Scan for the cell matching the given text and deliver its (x, y) coordinate at center. 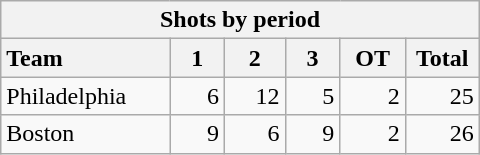
Shots by period (240, 20)
Team (86, 58)
3 (312, 58)
26 (442, 134)
12 (255, 96)
5 (312, 96)
OT (372, 58)
Total (442, 58)
25 (442, 96)
Boston (86, 134)
1 (198, 58)
Philadelphia (86, 96)
